Return the (X, Y) coordinate for the center point of the cell that contains the specified text.  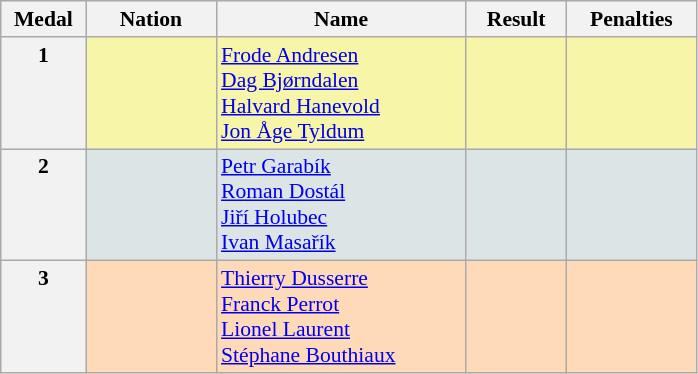
Name (341, 19)
Nation (151, 19)
Frode AndresenDag BjørndalenHalvard HanevoldJon Åge Tyldum (341, 93)
3 (44, 317)
Medal (44, 19)
Petr GarabíkRoman DostálJiří HolubecIvan Masařík (341, 205)
2 (44, 205)
Penalties (631, 19)
Thierry DusserreFranck PerrotLionel LaurentStéphane Bouthiaux (341, 317)
Result (516, 19)
1 (44, 93)
